Detect which cell encompasses the target text, then output its (X, Y) center coordinate. 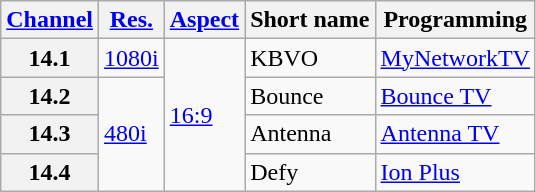
MyNetworkTV (455, 58)
1080i (132, 58)
Antenna TV (455, 134)
480i (132, 134)
Res. (132, 20)
14.3 (50, 134)
Programming (455, 20)
Bounce TV (455, 96)
Aspect (204, 20)
14.1 (50, 58)
Channel (50, 20)
16:9 (204, 115)
Bounce (310, 96)
14.2 (50, 96)
14.4 (50, 172)
Defy (310, 172)
KBVO (310, 58)
Antenna (310, 134)
Short name (310, 20)
Ion Plus (455, 172)
